Return the [X, Y] coordinate for the center point of the cell that contains the specified text.  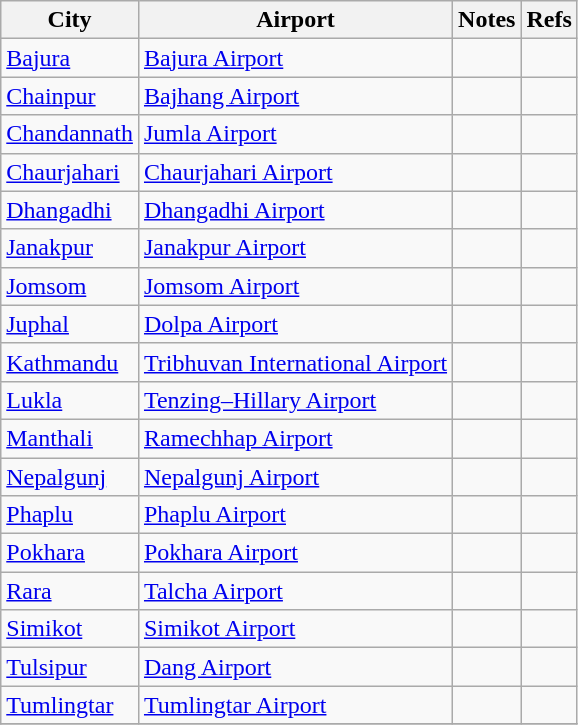
Bajhang Airport [295, 96]
Simikot Airport [295, 629]
Rara [70, 591]
Dhangadhi [70, 210]
Bajura Airport [295, 58]
Janakpur [70, 248]
Nepalgunj [70, 477]
Dhangadhi Airport [295, 210]
Bajura [70, 58]
Jomsom Airport [295, 286]
Tribhuvan International Airport [295, 362]
Chaurjahari [70, 172]
Phaplu [70, 515]
Tulsipur [70, 667]
Lukla [70, 400]
Pokhara [70, 553]
Manthali [70, 438]
Chainpur [70, 96]
Simikot [70, 629]
Airport [295, 20]
Tenzing–Hillary Airport [295, 400]
Talcha Airport [295, 591]
Tumlingtar Airport [295, 705]
Dolpa Airport [295, 324]
Kathmandu [70, 362]
Juphal [70, 324]
Janakpur Airport [295, 248]
Notes [487, 20]
Refs [549, 20]
Ramechhap Airport [295, 438]
Chandannath [70, 134]
Jomsom [70, 286]
Jumla Airport [295, 134]
Tumlingtar [70, 705]
Pokhara Airport [295, 553]
City [70, 20]
Dang Airport [295, 667]
Chaurjahari Airport [295, 172]
Phaplu Airport [295, 515]
Nepalgunj Airport [295, 477]
